Search for the cell housing the specified text and yield its [x, y] center coordinate. 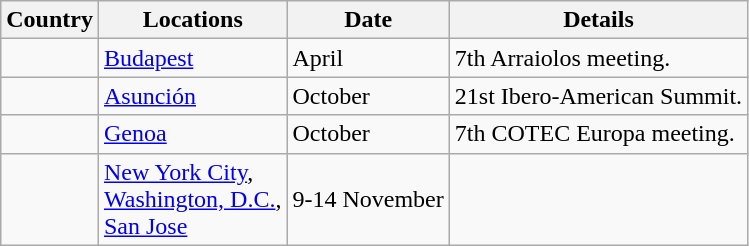
Asunción [192, 96]
7th COTEC Europa meeting. [598, 134]
New York City,Washington, D.C.,San Jose [192, 199]
7th Arraiolos meeting. [598, 58]
21st Ibero-American Summit. [598, 96]
9-14 November [368, 199]
Date [368, 20]
Country [50, 20]
April [368, 58]
Budapest [192, 58]
Details [598, 20]
Genoa [192, 134]
Locations [192, 20]
